Provide the [x, y] coordinate of the cell's center where the given text is located.  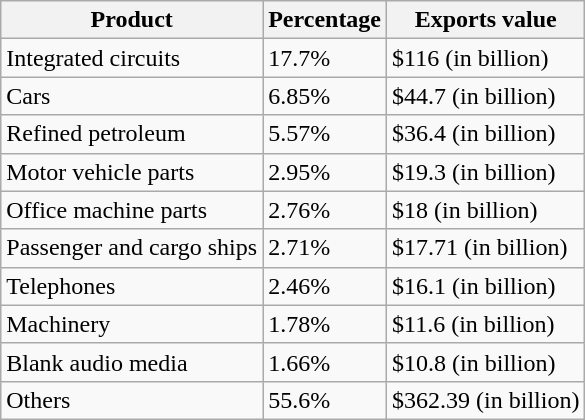
2.46% [325, 286]
$36.4 (in billion) [486, 134]
Others [132, 400]
Product [132, 20]
$17.71 (in billion) [486, 248]
1.78% [325, 324]
Integrated circuits [132, 58]
$10.8 (in billion) [486, 362]
$11.6 (in billion) [486, 324]
55.6% [325, 400]
$116 (in billion) [486, 58]
Machinery [132, 324]
2.95% [325, 172]
5.57% [325, 134]
6.85% [325, 96]
Telephones [132, 286]
Refined petroleum [132, 134]
Cars [132, 96]
Percentage [325, 20]
17.7% [325, 58]
Motor vehicle parts [132, 172]
$16.1 (in billion) [486, 286]
Exports value [486, 20]
$362.39 (in billion) [486, 400]
1.66% [325, 362]
2.71% [325, 248]
Blank audio media [132, 362]
$18 (in billion) [486, 210]
Office machine parts [132, 210]
$19.3 (in billion) [486, 172]
$44.7 (in billion) [486, 96]
2.76% [325, 210]
Passenger and cargo ships [132, 248]
